Return (X, Y) of the center of cell containing provided text 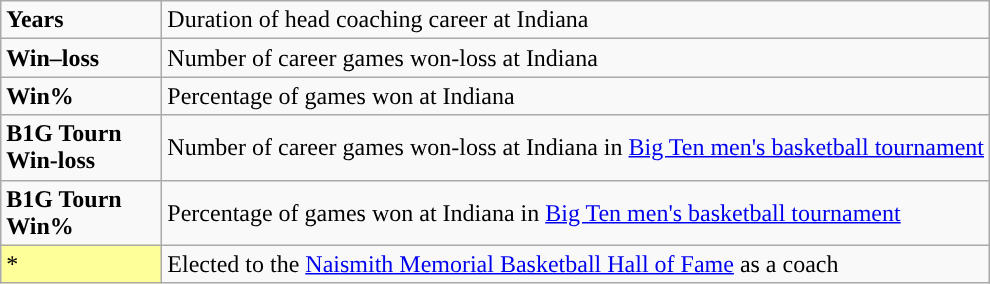
B1G TournWin-loss (82, 148)
Percentage of games won at Indiana in Big Ten men's basketball tournament (576, 212)
Percentage of games won at Indiana (576, 96)
Win–loss (82, 58)
Number of career games won-loss at Indiana in Big Ten men's basketball tournament (576, 148)
Years (82, 20)
Elected to the Naismith Memorial Basketball Hall of Fame as a coach (576, 264)
Win% (82, 96)
* (82, 264)
Duration of head coaching career at Indiana (576, 20)
B1G TournWin% (82, 212)
Number of career games won-loss at Indiana (576, 58)
